For the text-containing cell, return its midpoint in (X, Y) coordinate format. 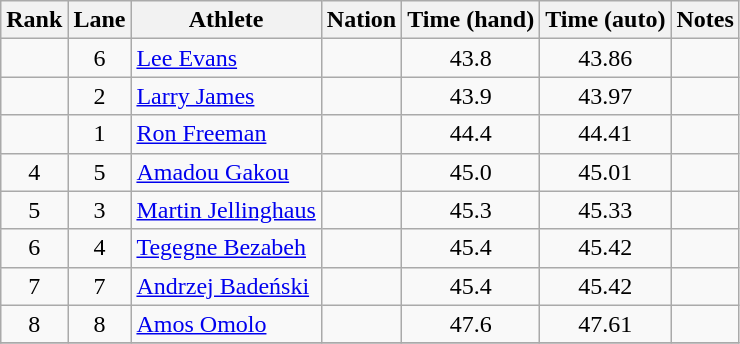
43.97 (606, 96)
Andrzej Badeński (226, 286)
43.9 (471, 96)
Amadou Gakou (226, 172)
45.3 (471, 210)
43.8 (471, 58)
44.4 (471, 134)
Time (auto) (606, 20)
Notes (705, 20)
Lee Evans (226, 58)
Amos Omolo (226, 324)
Lane (100, 20)
45.01 (606, 172)
Ron Freeman (226, 134)
3 (100, 210)
Rank (34, 20)
Athlete (226, 20)
1 (100, 134)
47.61 (606, 324)
45.33 (606, 210)
Martin Jellinghaus (226, 210)
47.6 (471, 324)
45.0 (471, 172)
43.86 (606, 58)
2 (100, 96)
44.41 (606, 134)
Nation (361, 20)
Time (hand) (471, 20)
Tegegne Bezabeh (226, 248)
Larry James (226, 96)
